Determine the (x, y) coordinate at the center of the cell enclosing the given text.  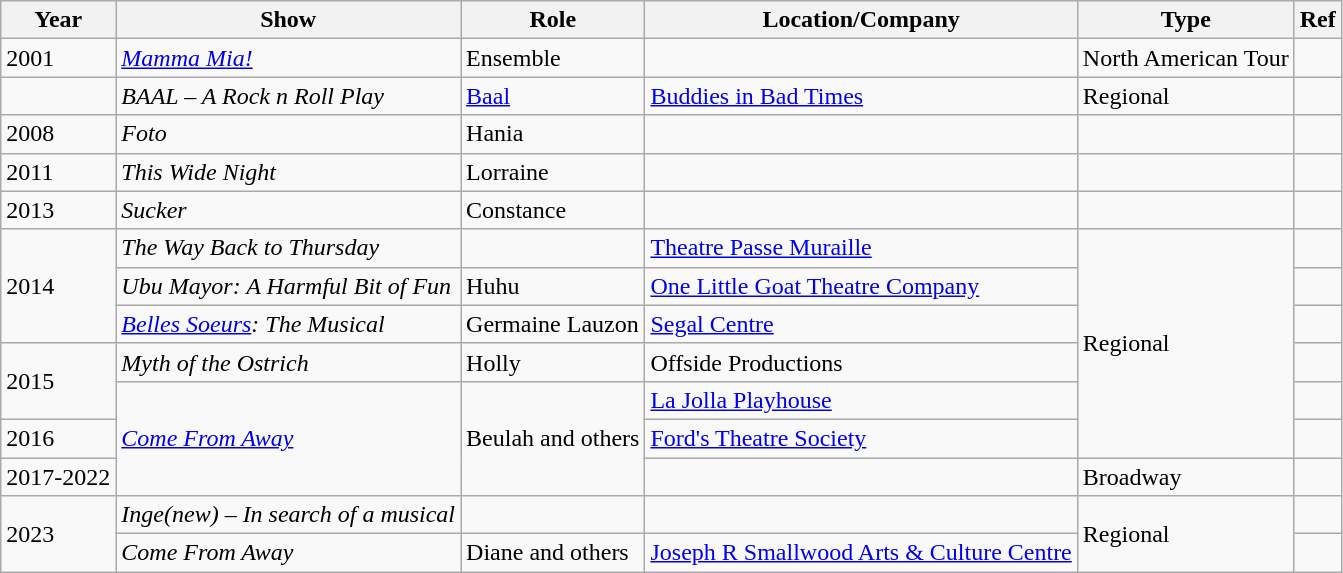
Constance (553, 210)
Buddies in Bad Times (861, 96)
Baal (553, 96)
Diane and others (553, 553)
One Little Goat Theatre Company (861, 286)
Role (553, 20)
2011 (58, 172)
Ref (1318, 20)
Mamma Mia! (288, 58)
Segal Centre (861, 324)
2017-2022 (58, 477)
Offside Productions (861, 362)
2023 (58, 534)
2015 (58, 381)
Holly (553, 362)
Ensemble (553, 58)
Ford's Theatre Society (861, 438)
Belles Soeurs: The Musical (288, 324)
North American Tour (1186, 58)
2016 (58, 438)
Myth of the Ostrich (288, 362)
2001 (58, 58)
2008 (58, 134)
Germaine Lauzon (553, 324)
Foto (288, 134)
Inge(new) – In search of a musical (288, 515)
2014 (58, 286)
BAAL – A Rock n Roll Play (288, 96)
Hania (553, 134)
Theatre Passe Muraille (861, 248)
Year (58, 20)
Location/Company (861, 20)
2013 (58, 210)
The Way Back to Thursday (288, 248)
Show (288, 20)
Lorraine (553, 172)
La Jolla Playhouse (861, 400)
Huhu (553, 286)
Type (1186, 20)
Ubu Mayor: A Harmful Bit of Fun (288, 286)
Joseph R Smallwood Arts & Culture Centre (861, 553)
Broadway (1186, 477)
Sucker (288, 210)
This Wide Night (288, 172)
Beulah and others (553, 438)
